Identify which cell holds the provided text, then report its (X, Y) central coordinate. 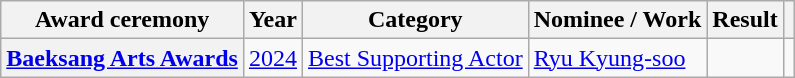
Best Supporting Actor (415, 58)
Nominee / Work (618, 20)
2024 (272, 58)
Year (272, 20)
Category (415, 20)
Ryu Kyung-soo (618, 58)
Baeksang Arts Awards (122, 58)
Award ceremony (122, 20)
Result (745, 20)
